Search for the cell housing the specified text and yield its [x, y] center coordinate. 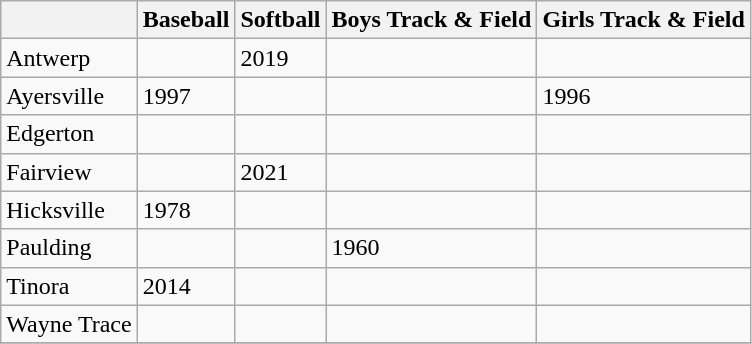
2019 [280, 58]
1960 [432, 248]
1996 [644, 96]
Ayersville [69, 96]
1997 [186, 96]
Antwerp [69, 58]
Baseball [186, 20]
Paulding [69, 248]
Fairview [69, 172]
2021 [280, 172]
Hicksville [69, 210]
Softball [280, 20]
Girls Track & Field [644, 20]
Boys Track & Field [432, 20]
Tinora [69, 286]
2014 [186, 286]
1978 [186, 210]
Edgerton [69, 134]
Wayne Trace [69, 324]
